Detect which cell encompasses the target text, then output its [x, y] center coordinate. 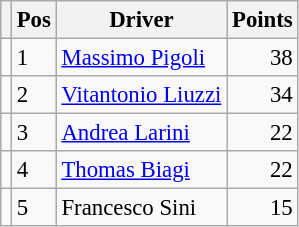
15 [262, 208]
4 [34, 170]
2 [34, 95]
Vitantonio Liuzzi [142, 95]
Points [262, 20]
5 [34, 208]
1 [34, 58]
34 [262, 95]
Massimo Pigoli [142, 58]
Andrea Larini [142, 133]
Francesco Sini [142, 208]
Thomas Biagi [142, 170]
38 [262, 58]
3 [34, 133]
Driver [142, 20]
Pos [34, 20]
